Search for the cell housing the specified text and yield its [X, Y] center coordinate. 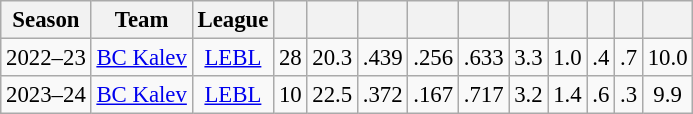
.7 [629, 58]
.717 [483, 95]
28 [290, 58]
2022–23 [46, 58]
10 [290, 95]
.6 [601, 95]
.439 [382, 58]
.256 [433, 58]
1.4 [568, 95]
10.0 [667, 58]
22.5 [332, 95]
.372 [382, 95]
Team [142, 20]
9.9 [667, 95]
.633 [483, 58]
.167 [433, 95]
1.0 [568, 58]
20.3 [332, 58]
.3 [629, 95]
Season [46, 20]
2023–24 [46, 95]
3.3 [528, 58]
League [232, 20]
3.2 [528, 95]
.4 [601, 58]
